Scan for the cell matching the given text and deliver its (X, Y) coordinate at center. 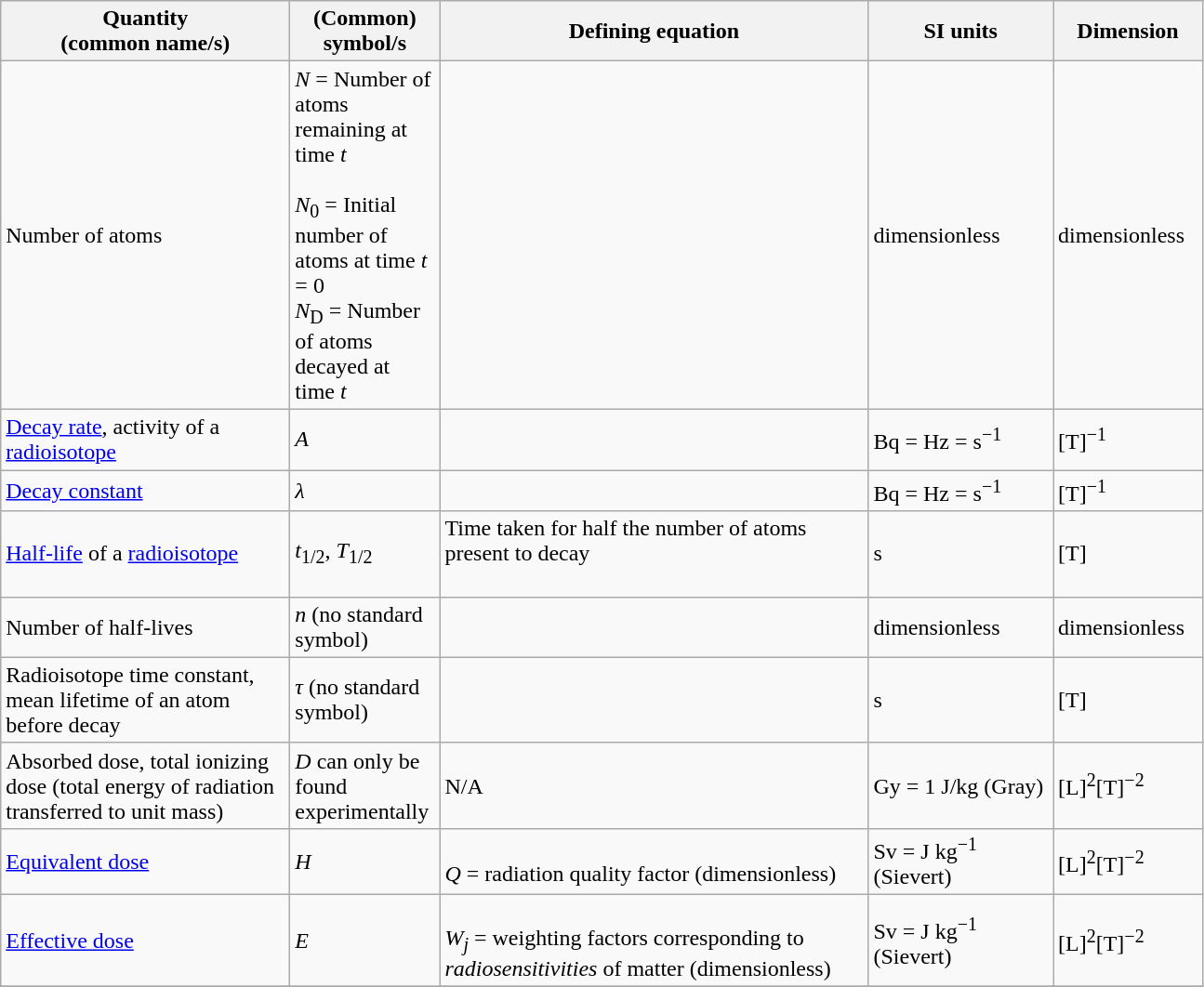
N/A (655, 785)
Wj = weighting factors corresponding to radiosensitivities of matter (dimensionless) (655, 941)
n (no standard symbol) (364, 626)
λ (364, 491)
Number of half-lives (145, 626)
Decay rate, activity of a radioisotope (145, 439)
Decay constant (145, 491)
A (364, 439)
Effective dose (145, 941)
Absorbed dose, total ionizing dose (total energy of radiation transferred to unit mass) (145, 785)
SI units (961, 32)
Quantity(common name/s) (145, 32)
Number of atoms (145, 236)
Radioisotope time constant, mean lifetime of an atom before decay (145, 700)
(Common) symbol/s (364, 32)
Time taken for half the number of atoms present to decay (655, 554)
Dimension (1127, 32)
Q = radiation quality factor (dimensionless) (655, 862)
D can only be found experimentally (364, 785)
τ (no standard symbol) (364, 700)
Defining equation (655, 32)
Gy = 1 J/kg (Gray) (961, 785)
H (364, 862)
E (364, 941)
Half-life of a radioisotope (145, 554)
N = Number of atoms remaining at time tN0 = Initial number of atoms at time t = 0 ND = Number of atoms decayed at time t (364, 236)
t1/2, T1/2 (364, 554)
Equivalent dose (145, 862)
